Scan for the cell matching the given text and deliver its [x, y] coordinate at center. 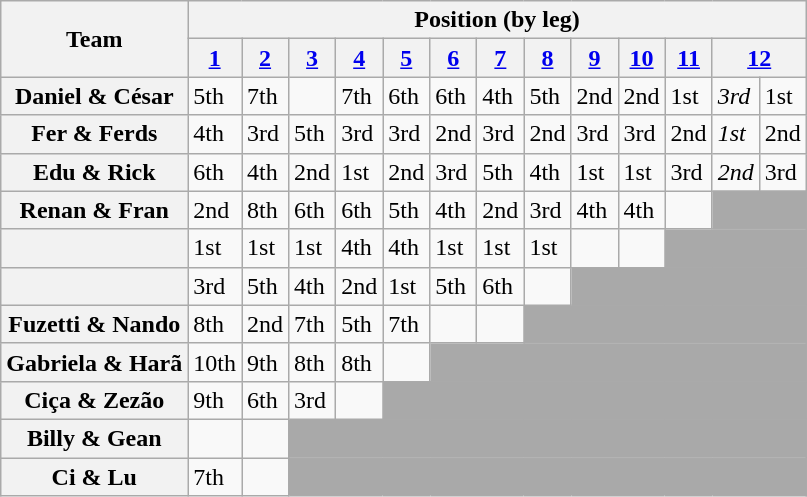
3 [312, 58]
4 [360, 58]
Billy & Gean [94, 438]
Gabriela & Harã [94, 362]
2 [266, 58]
Team [94, 39]
10th [215, 362]
Position (by leg) [497, 20]
Edu & Rick [94, 172]
11 [688, 58]
Daniel & César [94, 96]
5 [406, 58]
Renan & Fran [94, 210]
Fuzetti & Nando [94, 324]
7 [500, 58]
12 [759, 58]
Ciça & Zezão [94, 400]
6 [454, 58]
1 [215, 58]
9 [594, 58]
Fer & Ferds [94, 134]
Ci & Lu [94, 477]
8 [548, 58]
10 [642, 58]
